Return [X, Y] of the center of cell containing provided text 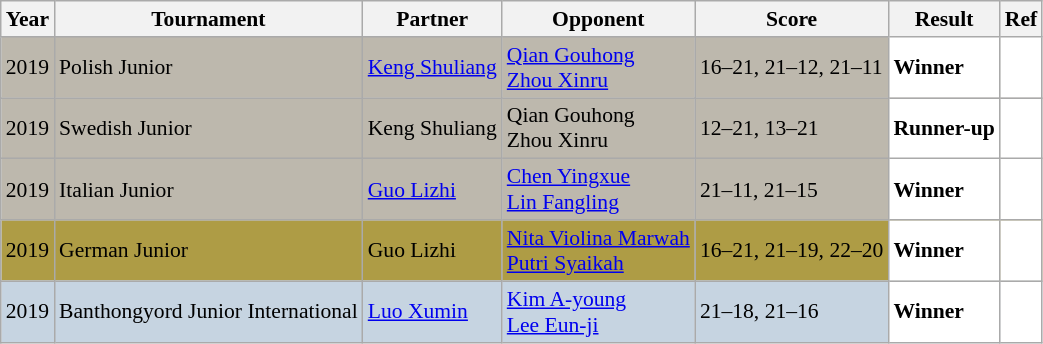
Swedish Junior [208, 128]
Tournament [208, 19]
Ref [1021, 19]
Result [944, 19]
21–11, 21–15 [792, 190]
Partner [432, 19]
16–21, 21–12, 21–11 [792, 68]
Italian Junior [208, 190]
Chen Yingxue Lin Fangling [598, 190]
16–21, 21–19, 22–20 [792, 250]
12–21, 13–21 [792, 128]
Banthongyord Junior International [208, 312]
Polish Junior [208, 68]
Nita Violina Marwah Putri Syaikah [598, 250]
Opponent [598, 19]
Kim A-young Lee Eun-ji [598, 312]
German Junior [208, 250]
Runner-up [944, 128]
Score [792, 19]
21–18, 21–16 [792, 312]
Year [28, 19]
Luo Xumin [432, 312]
